Extract the [x, y] coordinate from the center of the cell holding the provided text.  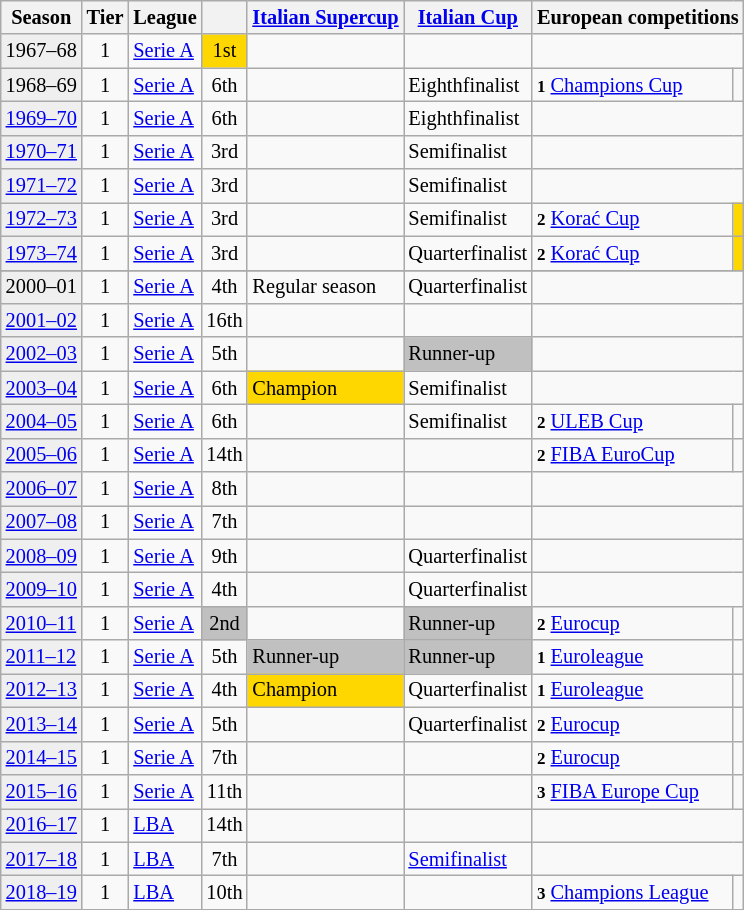
9th [225, 556]
1972–73 [42, 219]
Tier [106, 17]
2 FIBA EuroCup [632, 455]
2015–16 [42, 791]
2007–08 [42, 522]
1969–70 [42, 118]
2003–04 [42, 388]
2012–13 [42, 690]
2006–07 [42, 489]
2002–03 [42, 354]
2009–10 [42, 589]
2010–11 [42, 623]
2011–12 [42, 657]
2017–18 [42, 859]
Season [42, 17]
Italian Supercup [325, 17]
2 ULEB Cup [632, 421]
2nd [225, 623]
2018–19 [42, 892]
European competitions [638, 17]
Italian Cup [468, 17]
2008–09 [42, 556]
3 FIBA Europe Cup [632, 791]
2000–01 [42, 287]
2001–02 [42, 320]
2004–05 [42, 421]
1967–68 [42, 51]
3 Champions League [632, 892]
League [164, 17]
1970–71 [42, 152]
1st [225, 51]
1971–72 [42, 186]
2014–15 [42, 758]
2005–06 [42, 455]
10th [225, 892]
2016–17 [42, 825]
Regular season [325, 287]
1 Champions Cup [632, 85]
1968–69 [42, 85]
1973–74 [42, 253]
11th [225, 791]
8th [225, 489]
16th [225, 320]
2013–14 [42, 724]
